For the text-containing cell, return its midpoint in (x, y) coordinate format. 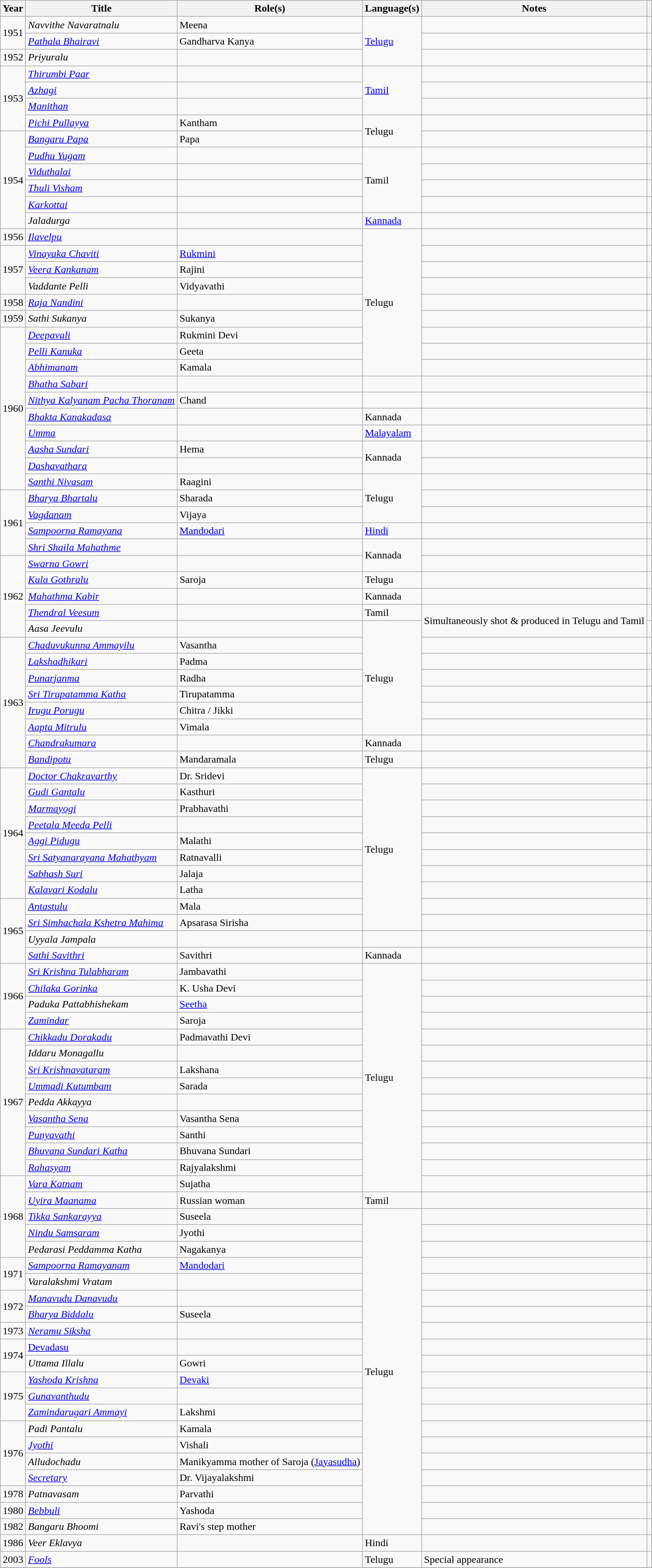
Veera Kankanam (101, 270)
Bangaru Papa (101, 139)
Nagakanya (270, 1249)
Antastulu (101, 906)
Kasthuri (270, 792)
Lakshadhikari (101, 661)
1959 (13, 319)
1976 (13, 1453)
1978 (13, 1494)
K. Usha Devi (270, 988)
Padi Pantalu (101, 1429)
1973 (13, 1331)
Sri Krishnavataram (101, 1070)
Sampoorna Ramayanam (101, 1266)
Rajini (270, 270)
Papa (270, 139)
Sri Tirupatamma Katha (101, 694)
Alludochadu (101, 1461)
Ummadi Kutumbam (101, 1086)
Sarada (270, 1086)
Bangaru Bhoomi (101, 1527)
Bharya Biddalu (101, 1315)
Malayalam (392, 433)
Gowri (270, 1363)
Vaddante Pelli (101, 286)
Rahasyam (101, 1167)
Yashoda Krishna (101, 1380)
1960 (13, 408)
Bhuvana Sundari (270, 1151)
Prabhavathi (270, 808)
Seetha (270, 1004)
Aasha Sundari (101, 449)
Neramu Siksha (101, 1331)
Chikkadu Dorakadu (101, 1037)
1982 (13, 1527)
Marmayogi (101, 808)
Special appearance (534, 1559)
Irugu Porugu (101, 710)
Manikyamma mother of Saroja (Jayasudha) (270, 1461)
Sharada (270, 498)
Santhi (270, 1135)
1951 (13, 33)
Punyavathi (101, 1135)
Title (101, 9)
Aasa Jeevulu (101, 629)
Dr. Sridevi (270, 776)
Aggi Pidugu (101, 841)
Umma (101, 433)
Chandrakumara (101, 743)
Manithan (101, 106)
Thuli Visham (101, 188)
Mahathma Kabir (101, 596)
Geeta (270, 351)
Kalavari Kodalu (101, 890)
1957 (13, 270)
Vasantha (270, 645)
Mala (270, 906)
Parvathi (270, 1494)
Paduka Pattabhishekam (101, 1004)
Ratnavalli (270, 857)
Vagdanam (101, 515)
Bharya Bhartalu (101, 498)
Bhakta Kanakadasa (101, 416)
Nindu Samsaram (101, 1233)
1966 (13, 996)
Pedarasi Peddamma Katha (101, 1249)
Veer Eklavya (101, 1543)
1980 (13, 1510)
Lakshana (270, 1070)
Padma (270, 661)
Rajyalakshmi (270, 1167)
Gunavanthudu (101, 1396)
Dr. Vijayalakshmi (270, 1478)
Sathi Savithri (101, 955)
Sukanya (270, 319)
Chilaka Gorinka (101, 988)
Uyyala Jampala (101, 939)
Doctor Chakravarthy (101, 776)
Swarna Gowri (101, 564)
Simultaneously shot & produced in Telugu and Tamil (534, 621)
Jaladurga (101, 221)
Thirumbi Paar (101, 74)
1964 (13, 833)
1965 (13, 931)
Uttama Illalu (101, 1363)
Kantham (270, 123)
Rukmini (270, 253)
Chand (270, 400)
Pichi Pullayya (101, 123)
Latha (270, 890)
Aapta Mitrulu (101, 727)
Sri Simhachala Kshetra Mahima (101, 923)
Santhi Nivasam (101, 482)
1974 (13, 1355)
Kula Gothralu (101, 580)
1971 (13, 1274)
1952 (13, 57)
Tirupatamma (270, 694)
Thendral Veesum (101, 612)
Bandipotu (101, 760)
Tikka Sankarayya (101, 1216)
Navvithe Navaratnalu (101, 25)
Mandaramala (270, 760)
Dashavathara (101, 465)
Vidyavathi (270, 286)
Manavudu Danavudu (101, 1298)
1963 (13, 702)
Bhuvana Sundari Katha (101, 1151)
Shri Shaila Mahathme (101, 547)
Sujatha (270, 1184)
Savithri (270, 955)
Yashoda (270, 1510)
Chitra / Jikki (270, 710)
1975 (13, 1396)
Uyira Maanama (101, 1200)
1986 (13, 1543)
Pudhu Yugam (101, 155)
1968 (13, 1216)
Karkottai (101, 205)
Jambavathi (270, 971)
Patnavasam (101, 1494)
Sri Krishna Tulabharam (101, 971)
Padmavathi Devi (270, 1037)
Varalakshmi Vratam (101, 1282)
Malathi (270, 841)
Language(s) (392, 9)
Bebbuli (101, 1510)
1954 (13, 180)
Jalaja (270, 874)
Sabhash Suri (101, 874)
Apsarasa Sirisha (270, 923)
Fools (101, 1559)
Vijaya (270, 515)
1962 (13, 596)
Radha (270, 678)
Rukmini Devi (270, 335)
Hema (270, 449)
Zamindarugari Ammayi (101, 1412)
1956 (13, 237)
Peetala Meeda Pelli (101, 825)
Sampoorna Ramayana (101, 531)
Russian woman (270, 1200)
Deepavali (101, 335)
Priyuralu (101, 57)
Raja Nandini (101, 302)
Chaduvukunna Ammayilu (101, 645)
Meena (270, 25)
Gandharva Kanya (270, 41)
Raagini (270, 482)
Abhimanam (101, 368)
Bhatha Sabari (101, 384)
1958 (13, 302)
2003 (13, 1559)
Year (13, 9)
Vishali (270, 1445)
Notes (534, 9)
Sathi Sukanya (101, 319)
Zamindar (101, 1021)
1961 (13, 523)
1967 (13, 1102)
Ravi's step mother (270, 1527)
Pedda Akkayya (101, 1102)
Pathala Bhairavi (101, 41)
Vimala (270, 727)
Vinayaka Chaviti (101, 253)
Viduthalai (101, 172)
Iddaru Monagallu (101, 1053)
Punarjanma (101, 678)
Devadasu (101, 1347)
Nithya Kalyanam Pacha Thoranam (101, 400)
Azhagi (101, 90)
Pelli Kanuka (101, 351)
1972 (13, 1306)
Sri Satyanarayana Mahathyam (101, 857)
Devaki (270, 1380)
Gudi Gantalu (101, 792)
Ilavelpu (101, 237)
Role(s) (270, 9)
Vara Katnam (101, 1184)
Lakshmi (270, 1412)
1953 (13, 98)
Secretary (101, 1478)
